Return the [X, Y] coordinate for the center point of the cell that contains the specified text.  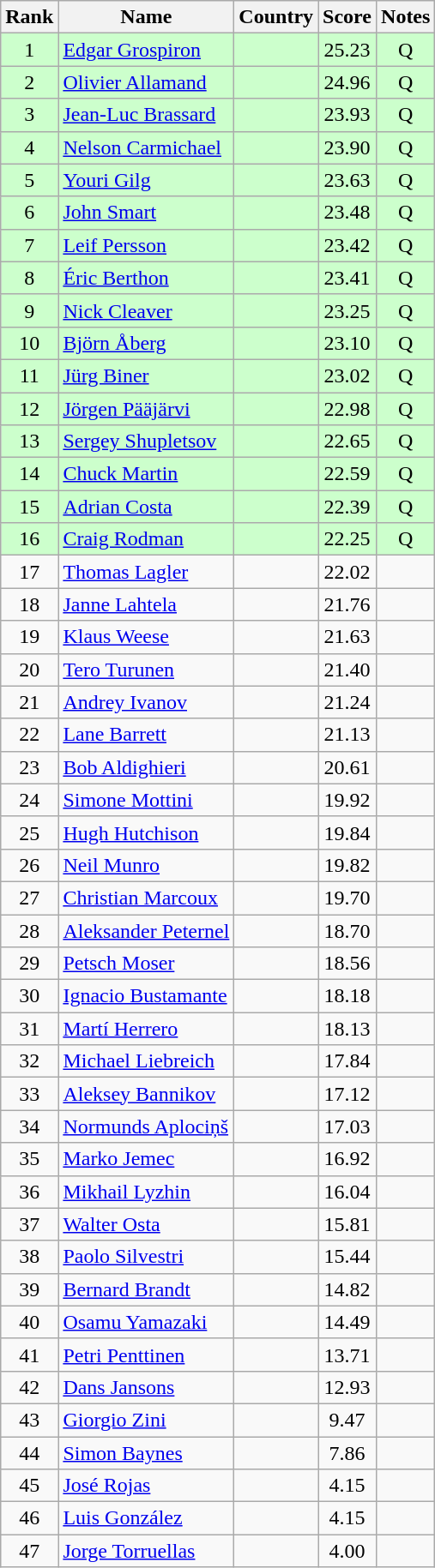
Michael Liebreich [146, 1061]
23.25 [347, 310]
Osamu Yamazaki [146, 1322]
21.24 [347, 702]
43 [29, 1420]
Olivier Allamand [146, 82]
23.90 [347, 147]
32 [29, 1061]
29 [29, 964]
7.86 [347, 1453]
21.13 [347, 735]
Chuck Martin [146, 474]
Janne Lahtela [146, 604]
18 [29, 604]
19.92 [347, 800]
11 [29, 375]
Björn Åberg [146, 343]
9.47 [347, 1420]
Jean-Luc Brassard [146, 115]
Klaus Weese [146, 637]
22.98 [347, 409]
19.70 [347, 898]
17.03 [347, 1126]
1 [29, 50]
17 [29, 572]
33 [29, 1094]
2 [29, 82]
Martí Herrero [146, 1029]
20.61 [347, 767]
Petri Penttinen [146, 1355]
23.63 [347, 180]
19.82 [347, 865]
20 [29, 670]
Andrey Ivanov [146, 702]
25 [29, 832]
Aleksey Bannikov [146, 1094]
Notes [406, 17]
Youri Gilg [146, 180]
16.04 [347, 1192]
Nelson Carmichael [146, 147]
Simon Baynes [146, 1453]
23.41 [347, 278]
30 [29, 996]
Score [347, 17]
Paolo Silvestri [146, 1257]
17.84 [347, 1061]
Lane Barrett [146, 735]
6 [29, 213]
Sergey Shupletsov [146, 442]
14.82 [347, 1289]
23.02 [347, 375]
19.84 [347, 832]
23 [29, 767]
12 [29, 409]
Jürg Biner [146, 375]
26 [29, 865]
Marko Jemec [146, 1159]
4 [29, 147]
14 [29, 474]
Christian Marcoux [146, 898]
22.65 [347, 442]
23.42 [347, 245]
15.44 [347, 1257]
Mikhail Lyzhin [146, 1192]
Giorgio Zini [146, 1420]
22.59 [347, 474]
38 [29, 1257]
39 [29, 1289]
18.56 [347, 964]
42 [29, 1387]
23.48 [347, 213]
24 [29, 800]
44 [29, 1453]
21 [29, 702]
23.10 [347, 343]
8 [29, 278]
27 [29, 898]
John Smart [146, 213]
22 [29, 735]
34 [29, 1126]
16 [29, 539]
45 [29, 1486]
Rank [29, 17]
18.18 [347, 996]
Jörgen Pääjärvi [146, 409]
13.71 [347, 1355]
16.92 [347, 1159]
7 [29, 245]
41 [29, 1355]
17.12 [347, 1094]
Petsch Moser [146, 964]
Adrian Costa [146, 507]
Luis González [146, 1518]
22.25 [347, 539]
21.63 [347, 637]
Hugh Hutchison [146, 832]
24.96 [347, 82]
Name [146, 17]
Country [276, 17]
35 [29, 1159]
Bob Aldighieri [146, 767]
18.13 [347, 1029]
Éric Berthon [146, 278]
Normunds Aplociņš [146, 1126]
13 [29, 442]
37 [29, 1224]
Leif Persson [146, 245]
5 [29, 180]
40 [29, 1322]
4.00 [347, 1551]
18.70 [347, 930]
Edgar Grospiron [146, 50]
15 [29, 507]
19 [29, 637]
3 [29, 115]
47 [29, 1551]
10 [29, 343]
21.40 [347, 670]
12.93 [347, 1387]
22.39 [347, 507]
José Rojas [146, 1486]
23.93 [347, 115]
Tero Turunen [146, 670]
Nick Cleaver [146, 310]
36 [29, 1192]
Jorge Torruellas [146, 1551]
Neil Munro [146, 865]
22.02 [347, 572]
25.23 [347, 50]
15.81 [347, 1224]
31 [29, 1029]
Aleksander Peternel [146, 930]
9 [29, 310]
Bernard Brandt [146, 1289]
46 [29, 1518]
Ignacio Bustamante [146, 996]
21.76 [347, 604]
28 [29, 930]
14.49 [347, 1322]
Thomas Lagler [146, 572]
Walter Osta [146, 1224]
Craig Rodman [146, 539]
Dans Jansons [146, 1387]
Simone Mottini [146, 800]
